Capture the cell that displays the provided text and extract its [X, Y] central coordinate. 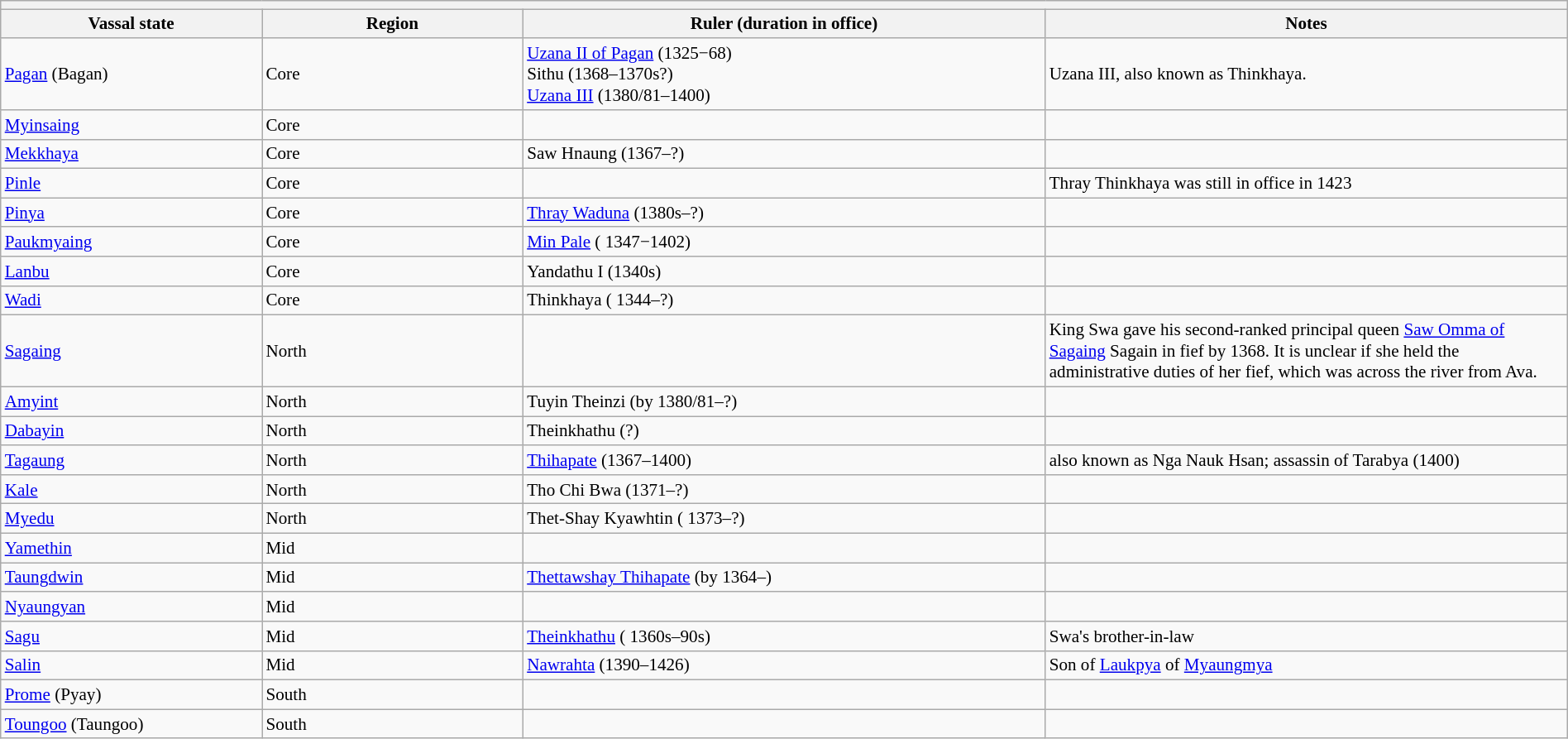
Yandathu I (1340s) [784, 271]
Pagan (Bagan) [131, 74]
Sagu [131, 636]
Wadi [131, 300]
Nyaungyan [131, 606]
Mekkhaya [131, 154]
Myinsaing [131, 124]
Saw Hnaung (1367–?) [784, 154]
Son of Laukpya of Myaungmya [1307, 665]
Thinkhaya ( 1344–?) [784, 300]
Sagaing [131, 351]
Thihapate (1367–1400) [784, 460]
Lanbu [131, 271]
Prome (Pyay) [131, 693]
Tho Chi Bwa (1371–?) [784, 488]
Paukmyaing [131, 242]
Amyint [131, 401]
Ruler (duration in office) [784, 23]
Theinkhathu (?) [784, 430]
Tagaung [131, 460]
Swa's brother-in-law [1307, 636]
Kale [131, 488]
Thray Thinkhaya was still in office in 1423 [1307, 182]
Thet-Shay Kyawhtin ( 1373–?) [784, 518]
Dabayin [131, 430]
Theinkhathu ( 1360s–90s) [784, 636]
Yamethin [131, 548]
Vassal state [131, 23]
Min Pale ( 1347−1402) [784, 242]
Taungdwin [131, 578]
Toungoo (Taungoo) [131, 723]
Region [392, 23]
Notes [1307, 23]
Thray Waduna (1380s–?) [784, 212]
also known as Nga Nauk Hsan; assassin of Tarabya (1400) [1307, 460]
Nawrahta (1390–1426) [784, 665]
Myedu [131, 518]
Pinle [131, 182]
Pinya [131, 212]
Uzana II of Pagan (1325−68) Sithu (1368–1370s?) Uzana III (1380/81–1400) [784, 74]
Uzana III, also known as Thinkhaya. [1307, 74]
Thettawshay Thihapate (by 1364–) [784, 578]
Tuyin Theinzi (by 1380/81–?) [784, 401]
Salin [131, 665]
